Identify which cell holds the provided text, then report its [X, Y] central coordinate. 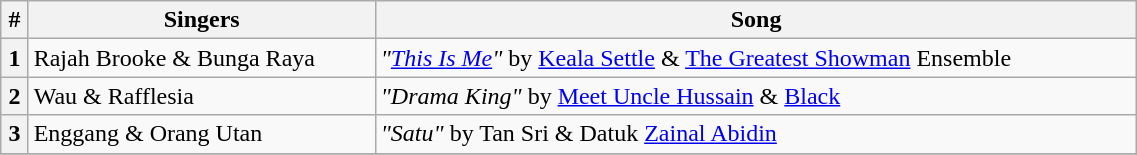
Singers [202, 20]
"Drama King" by Meet Uncle Hussain & Black [756, 96]
# [14, 20]
1 [14, 58]
"This Is Me" by Keala Settle & The Greatest Showman Ensemble [756, 58]
3 [14, 134]
Enggang & Orang Utan [202, 134]
Wau & Rafflesia [202, 96]
Song [756, 20]
Rajah Brooke & Bunga Raya [202, 58]
"Satu" by Tan Sri & Datuk Zainal Abidin [756, 134]
2 [14, 96]
